Output the [X, Y] coordinate of the center of the cell containing the given text.  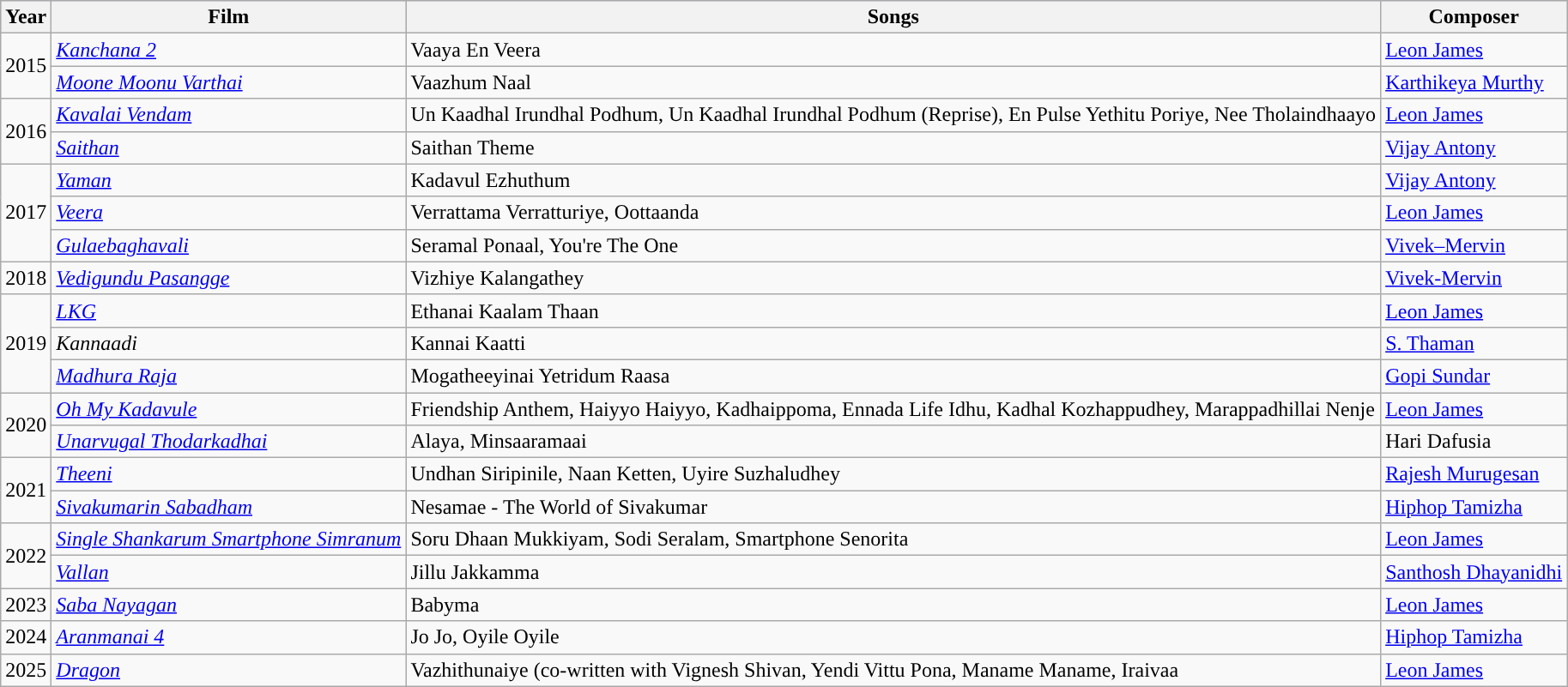
Gopi Sundar [1474, 376]
Rajesh Murugesan [1474, 474]
Madhura Raja [228, 376]
Hari Dafusia [1474, 442]
Single Shankarum Smartphone Simranum [228, 539]
Aranmanai 4 [228, 637]
Oh My Kadavule [228, 409]
Vazhithunaiye (co-written with Vignesh Shivan, Yendi Vittu Pona, Maname Maname, Iraivaa [893, 670]
Vaazhum Naal [893, 82]
Saithan [228, 148]
Vivek–Mervin [1474, 245]
Santhosh Dhayanidhi [1474, 572]
Yaman [228, 180]
Verrattama Verratturiye, Oottaanda [893, 213]
2019 [26, 343]
Kannai Kaatti [893, 343]
Veera [228, 213]
LKG [228, 310]
Kanchana 2 [228, 50]
Dragon [228, 670]
Soru Dhaan Mukkiyam, Sodi Seralam, Smartphone Senorita [893, 539]
Mogatheeyinai Yetridum Raasa [893, 376]
Kadavul Ezhuthum [893, 180]
Gulaebaghavali [228, 245]
Moone Moonu Varthai [228, 82]
Theeni [228, 474]
Seramal Ponaal, You're The One [893, 245]
Vaaya En Veera [893, 50]
2015 [26, 66]
Composer [1474, 17]
Year [26, 17]
Vivek-Mervin [1474, 278]
Sivakumarin Sabadham [228, 507]
Ethanai Kaalam Thaan [893, 310]
Alaya, Minsaaramaai [893, 442]
Un Kaadhal Irundhal Podhum, Un Kaadhal Irundhal Podhum (Reprise), En Pulse Yethitu Poriye, Nee Tholaindhaayo [893, 115]
Nesamae - The World of Sivakumar [893, 507]
Karthikeya Murthy [1474, 82]
Babyma [893, 605]
Vallan [228, 572]
2025 [26, 670]
Vedigundu Pasangge [228, 278]
Friendship Anthem, Haiyyo Haiyyo, Kadhaippoma, Ennada Life Idhu, Kadhal Kozhappudhey, Marappadhillai Nenje [893, 409]
Saba Nayagan [228, 605]
Undhan Siripinile, Naan Ketten, Uyire Suzhaludhey [893, 474]
Film [228, 17]
2023 [26, 605]
Jillu Jakkamma [893, 572]
2024 [26, 637]
Jo Jo, Oyile Oyile [893, 637]
2022 [26, 556]
2017 [26, 213]
Songs [893, 17]
Kavalai Vendam [228, 115]
2020 [26, 425]
2021 [26, 491]
Unarvugal Thodarkadhai [228, 442]
Saithan Theme [893, 148]
2018 [26, 278]
Kannaadi [228, 343]
2016 [26, 131]
S. Thaman [1474, 343]
Vizhiye Kalangathey [893, 278]
